Search for the cell housing the specified text and yield its [x, y] center coordinate. 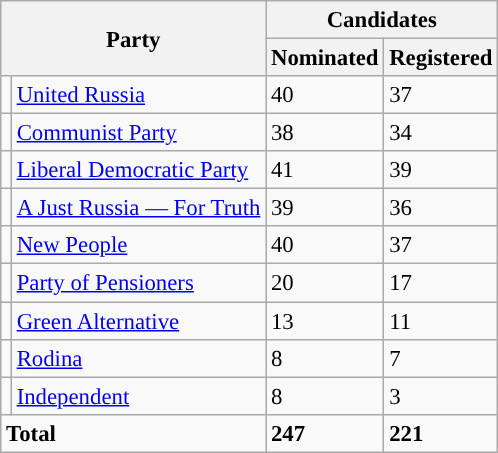
20 [325, 283]
Candidates [382, 20]
34 [441, 133]
41 [325, 170]
17 [441, 283]
Green Alternative [138, 321]
Independent [138, 396]
221 [441, 433]
Rodina [138, 358]
36 [441, 208]
13 [325, 321]
38 [325, 133]
Communist Party [138, 133]
Total [134, 433]
Party of Pensioners [138, 283]
11 [441, 321]
United Russia [138, 95]
Nominated [325, 58]
Party [134, 38]
Liberal Democratic Party [138, 170]
247 [325, 433]
3 [441, 396]
New People [138, 245]
7 [441, 358]
Registered [441, 58]
A Just Russia — For Truth [138, 208]
